Pinpoint the cell where the given text exists, returning its (x, y) midpoint coordinate. 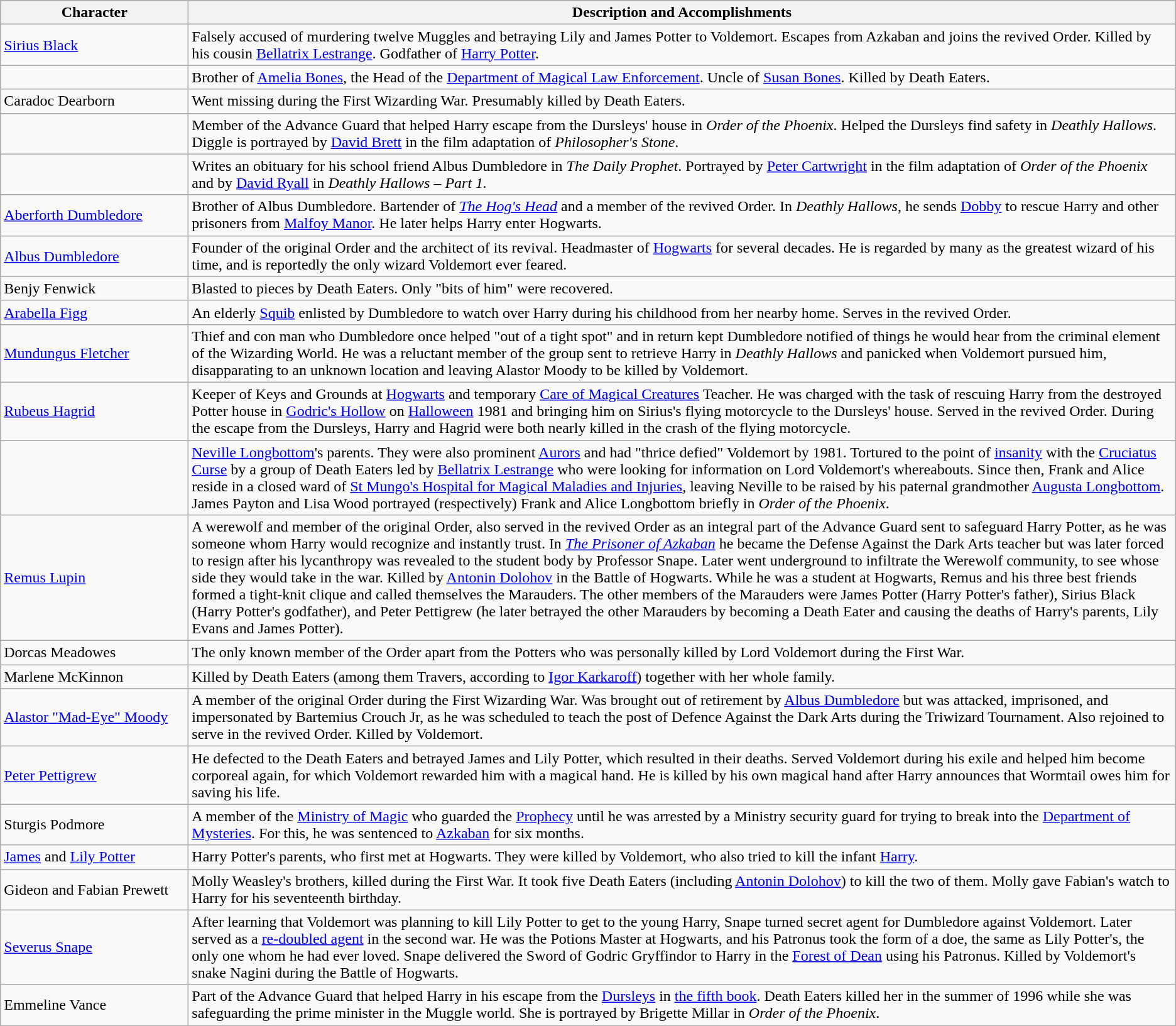
The only known member of the Order apart from the Potters who was personally killed by Lord Voldemort during the First War. (682, 653)
Harry Potter's parents, who first met at Hogwarts. They were killed by Voldemort, who also tried to kill the infant Harry. (682, 857)
Benjy Fenwick (94, 288)
James and Lily Potter (94, 857)
Killed by Death Eaters (among them Travers, according to Igor Karkaroff) together with her whole family. (682, 677)
Gideon and Fabian Prewett (94, 890)
Peter Pettigrew (94, 775)
Emmeline Vance (94, 1005)
Aberforth Dumbledore (94, 215)
Remus Lupin (94, 578)
Sirius Black (94, 45)
Caradoc Dearborn (94, 101)
Description and Accomplishments (682, 13)
Severus Snape (94, 947)
Arabella Figg (94, 312)
Alastor "Mad-Eye" Moody (94, 718)
Sturgis Podmore (94, 824)
Marlene McKinnon (94, 677)
An elderly Squib enlisted by Dumbledore to watch over Harry during his childhood from her nearby home. Serves in the revived Order. (682, 312)
Went missing during the First Wizarding War. Presumably killed by Death Eaters. (682, 101)
Blasted to pieces by Death Eaters. Only "bits of him" were recovered. (682, 288)
Brother of Amelia Bones, the Head of the Department of Magical Law Enforcement. Uncle of Susan Bones. Killed by Death Eaters. (682, 77)
Mundungus Fletcher (94, 353)
Rubeus Hagrid (94, 411)
Albus Dumbledore (94, 256)
Dorcas Meadowes (94, 653)
Character (94, 13)
